Identify which cell holds the provided text, then report its (x, y) central coordinate. 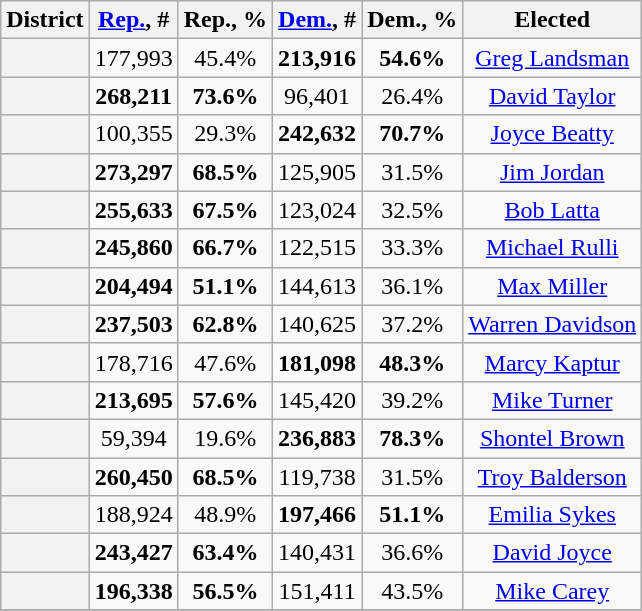
39.2% (412, 400)
Michael Rulli (552, 248)
Bob Latta (552, 210)
119,738 (318, 477)
273,297 (134, 172)
260,450 (134, 477)
67.5% (225, 210)
29.3% (225, 134)
66.7% (225, 248)
Dem., % (412, 20)
48.9% (225, 515)
122,515 (318, 248)
54.6% (412, 58)
140,625 (318, 324)
Mike Turner (552, 400)
197,466 (318, 515)
36.6% (412, 553)
188,924 (134, 515)
123,024 (318, 210)
Warren Davidson (552, 324)
Elected (552, 20)
144,613 (318, 286)
56.5% (225, 591)
Jim Jordan (552, 172)
Rep., # (134, 20)
178,716 (134, 362)
47.6% (225, 362)
145,420 (318, 400)
David Joyce (552, 553)
Troy Balderson (552, 477)
Marcy Kaptur (552, 362)
32.5% (412, 210)
19.6% (225, 438)
70.7% (412, 134)
181,098 (318, 362)
140,431 (318, 553)
73.6% (225, 96)
255,633 (134, 210)
57.6% (225, 400)
Emilia Sykes (552, 515)
78.3% (412, 438)
43.5% (412, 591)
Max Miller (552, 286)
96,401 (318, 96)
Shontel Brown (552, 438)
151,411 (318, 591)
Greg Landsman (552, 58)
100,355 (134, 134)
213,916 (318, 58)
196,338 (134, 591)
177,993 (134, 58)
243,427 (134, 553)
59,394 (134, 438)
45.4% (225, 58)
63.4% (225, 553)
26.4% (412, 96)
Mike Carey (552, 591)
213,695 (134, 400)
37.2% (412, 324)
Joyce Beatty (552, 134)
236,883 (318, 438)
Rep., % (225, 20)
District (45, 20)
62.8% (225, 324)
33.3% (412, 248)
268,211 (134, 96)
48.3% (412, 362)
125,905 (318, 172)
245,860 (134, 248)
204,494 (134, 286)
Dem., # (318, 20)
237,503 (134, 324)
36.1% (412, 286)
David Taylor (552, 96)
242,632 (318, 134)
